Output the [X, Y] coordinate of the center of the cell containing the given text.  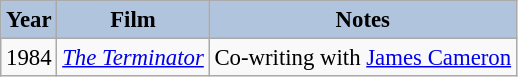
The Terminator [133, 58]
Co-writing with James Cameron [362, 58]
1984 [29, 58]
Notes [362, 20]
Year [29, 20]
Film [133, 20]
